From the cell containing the given text, extract its center point as [x, y] coordinate. 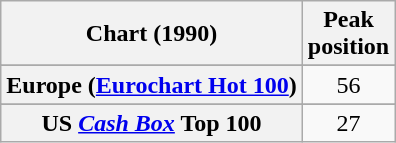
27 [348, 123]
Peakposition [348, 34]
Chart (1990) [152, 34]
Europe (Eurochart Hot 100) [152, 85]
US Cash Box Top 100 [152, 123]
56 [348, 85]
